Pinpoint the cell where the given text exists, returning its [X, Y] midpoint coordinate. 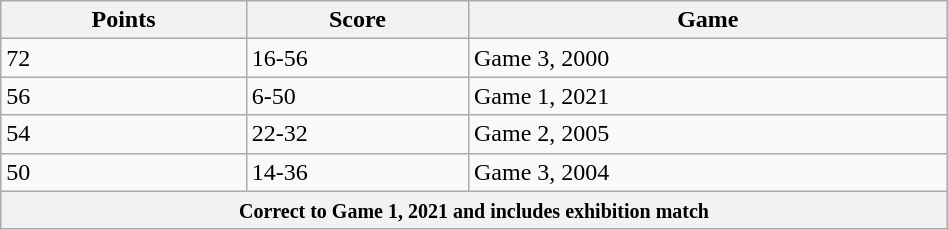
Game 2, 2005 [708, 134]
16-56 [357, 58]
Game 3, 2000 [708, 58]
54 [124, 134]
Game 1, 2021 [708, 96]
Correct to Game 1, 2021 and includes exhibition match [474, 210]
72 [124, 58]
6-50 [357, 96]
Points [124, 20]
50 [124, 172]
Game [708, 20]
Game 3, 2004 [708, 172]
Score [357, 20]
56 [124, 96]
22-32 [357, 134]
14-36 [357, 172]
